Return the [x, y] coordinate for the center point of the cell that contains the specified text.  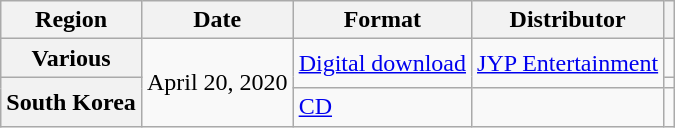
April 20, 2020 [217, 82]
Digital download [382, 64]
JYP Entertainment [568, 64]
CD [382, 107]
South Korea [72, 102]
Various [72, 58]
Distributor [568, 20]
Region [72, 20]
Date [217, 20]
Format [382, 20]
